Find where the given text appears and provide that cell's center as [x, y] coordinate. 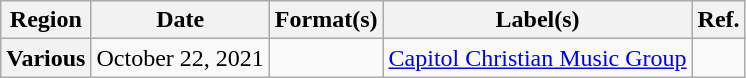
Region [46, 20]
Capitol Christian Music Group [538, 58]
October 22, 2021 [180, 58]
Date [180, 20]
Ref. [718, 20]
Label(s) [538, 20]
Various [46, 58]
Format(s) [326, 20]
